Search for the cell housing the specified text and yield its (x, y) center coordinate. 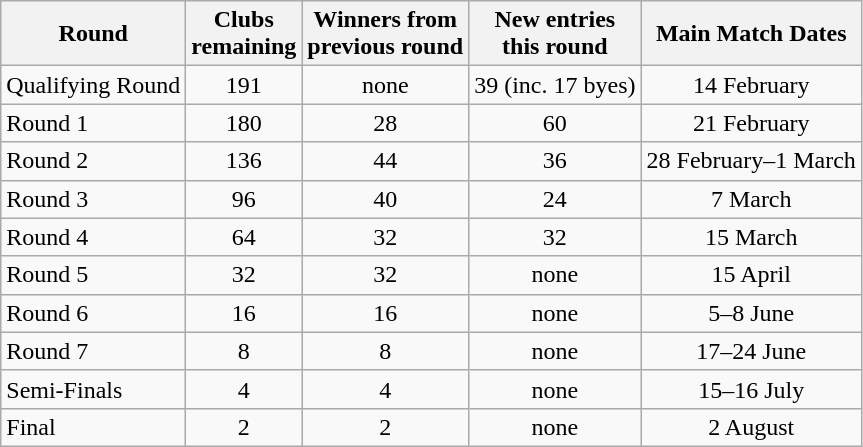
96 (244, 199)
Main Match Dates (751, 34)
36 (555, 161)
180 (244, 123)
Winners fromprevious round (386, 34)
Round 6 (94, 313)
44 (386, 161)
40 (386, 199)
Round 7 (94, 351)
7 March (751, 199)
191 (244, 85)
15 March (751, 237)
Round (94, 34)
136 (244, 161)
15–16 July (751, 389)
5–8 June (751, 313)
Round 4 (94, 237)
Round 2 (94, 161)
28 (386, 123)
2 August (751, 427)
Qualifying Round (94, 85)
60 (555, 123)
Round 5 (94, 275)
21 February (751, 123)
Round 1 (94, 123)
64 (244, 237)
14 February (751, 85)
28 February–1 March (751, 161)
39 (inc. 17 byes) (555, 85)
Clubsremaining (244, 34)
Round 3 (94, 199)
Final (94, 427)
Semi-Finals (94, 389)
17–24 June (751, 351)
24 (555, 199)
New entriesthis round (555, 34)
15 April (751, 275)
